Determine the [x, y] coordinate at the center of the cell enclosing the given text.  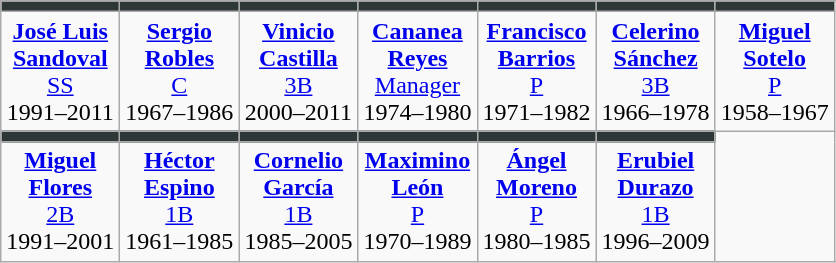
ErubielDurazo 1B 1996–2009 [656, 202]
José LuisSandoval SS 1991–2011 [60, 72]
CananeaReyes Manager 1974–1980 [418, 72]
MiguelFlores 2B 1991–2001 [60, 202]
MiguelSotelo P 1958–1967 [774, 72]
MaximinoLeón P 1970–1989 [418, 202]
FranciscoBarrios P 1971–1982 [536, 72]
HéctorEspino 1B 1961–1985 [180, 202]
VinicioCastilla 3B 2000–2011 [298, 72]
SergioRobles C 1967–1986 [180, 72]
CornelioGarcía 1B 1985–2005 [298, 202]
ÁngelMoreno P 1980–1985 [536, 202]
CelerinoSánchez 3B 1966–1978 [656, 72]
